Extract the [x, y] coordinate from the center of the cell holding the provided text.  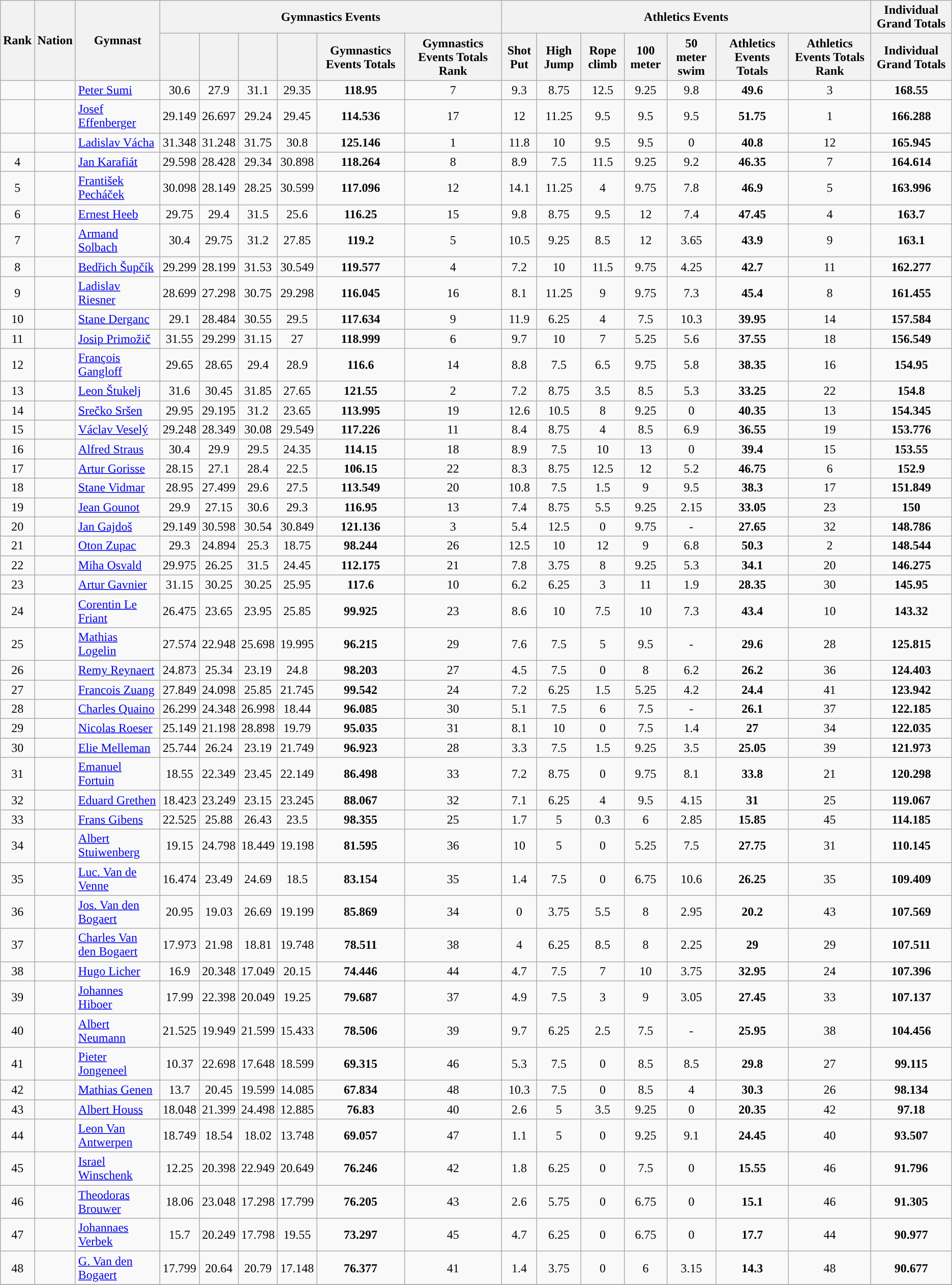
27.849 [180, 689]
23.048 [219, 1202]
118.999 [361, 338]
33.25 [753, 391]
21.525 [180, 1031]
19.25 [297, 997]
Athletics Events Totals Rank [830, 57]
28.898 [258, 728]
18.55 [180, 774]
10.8 [519, 488]
117.634 [361, 319]
39.95 [753, 319]
19.15 [180, 845]
51.75 [753, 116]
146.275 [911, 565]
17.99 [180, 997]
11.9 [519, 319]
Ernest Heeb [117, 214]
117.226 [361, 430]
Rank [17, 41]
116.95 [361, 507]
123.942 [911, 689]
3.15 [692, 1268]
Stane Derganc [117, 319]
29.24 [258, 116]
79.687 [361, 997]
21.599 [258, 1031]
5.4 [519, 527]
19.55 [297, 1235]
Ladislav Vácha [117, 142]
1.9 [692, 585]
Jean Gounot [117, 507]
33.8 [753, 774]
19.79 [297, 728]
18.44 [297, 709]
G. Van den Bogaert [117, 1268]
50.3 [753, 546]
18.81 [258, 945]
30.598 [219, 527]
104.456 [911, 1031]
6.5 [603, 365]
18.5 [297, 879]
26.43 [258, 820]
46.75 [753, 469]
18.54 [219, 1135]
9.2 [692, 162]
Nation [55, 41]
125.815 [911, 644]
90.677 [911, 1268]
15.1 [753, 1202]
Leon Štukelj [117, 391]
24.348 [219, 709]
31.6 [180, 391]
Srečko Sršen [117, 411]
20.15 [297, 971]
30.55 [258, 319]
Rope climb [603, 57]
Jan Karafiát [117, 162]
125.146 [361, 142]
121.973 [911, 748]
Bedřich Šupčík [117, 267]
98.355 [361, 820]
28.65 [219, 365]
Theodoras Brouwer [117, 1202]
153.55 [911, 449]
76.377 [361, 1268]
98.203 [361, 670]
28.428 [219, 162]
116.045 [361, 293]
145.95 [911, 585]
14.1 [519, 188]
76.205 [361, 1202]
99.925 [361, 610]
Shot Put [519, 57]
18.75 [297, 546]
90.977 [911, 1235]
30.54 [258, 527]
119.577 [361, 267]
Eduard Grethen [117, 800]
107.137 [911, 997]
4.25 [692, 267]
34.1 [753, 565]
29.45 [297, 116]
116.6 [361, 365]
20.049 [258, 997]
31.75 [258, 142]
17.648 [258, 1063]
22.398 [219, 997]
99.542 [361, 689]
37.55 [753, 338]
Albert Neumann [117, 1031]
88.067 [361, 800]
4.9 [519, 997]
Alfred Straus [117, 449]
26.475 [180, 610]
168.55 [911, 90]
28.4 [258, 469]
122.185 [911, 709]
46.9 [753, 188]
25.698 [258, 644]
Remy Reynaert [117, 670]
3.65 [692, 240]
78.506 [361, 1031]
23.45 [258, 774]
9.1 [692, 1135]
20.35 [753, 1109]
27.499 [219, 488]
8.8 [519, 365]
23.5 [297, 820]
8.3 [519, 469]
30.45 [219, 391]
20.649 [297, 1169]
20.249 [219, 1235]
19.599 [258, 1090]
20.2 [753, 912]
28.199 [219, 267]
31.348 [180, 142]
5.6 [692, 338]
18.449 [258, 845]
98.134 [911, 1090]
5.8 [692, 365]
30.8 [297, 142]
30.098 [180, 188]
18.599 [297, 1063]
28.25 [258, 188]
49.6 [753, 90]
114.536 [361, 116]
86.498 [361, 774]
17.298 [258, 1202]
21.198 [219, 728]
15.85 [753, 820]
96.923 [361, 748]
27.298 [219, 293]
2.5 [603, 1031]
5.75 [559, 1202]
18.06 [180, 1202]
19.198 [297, 845]
151.849 [911, 488]
29.1 [180, 319]
12.6 [519, 411]
33.05 [753, 507]
18.048 [180, 1109]
38.3 [753, 488]
1.7 [519, 820]
5.1 [519, 709]
106.15 [361, 469]
96.085 [361, 709]
154.8 [911, 391]
27.85 [297, 240]
107.396 [911, 971]
1.8 [519, 1169]
29.34 [258, 162]
3.3 [519, 748]
29.975 [180, 565]
Václav Veselý [117, 430]
31.1 [258, 90]
29.95 [180, 411]
23.249 [219, 800]
91.305 [911, 1202]
26.697 [219, 116]
114.15 [361, 449]
45.4 [753, 293]
Josef Effenberger [117, 116]
Emanuel Fortuin [117, 774]
143.32 [911, 610]
95.035 [361, 728]
22.5 [297, 469]
81.595 [361, 845]
28.9 [297, 365]
109.409 [911, 879]
47.45 [753, 214]
30.898 [297, 162]
23.245 [297, 800]
73.297 [361, 1235]
22.698 [219, 1063]
High Jump [559, 57]
156.549 [911, 338]
Miha Osvald [117, 565]
Pieter Jongeneel [117, 1063]
Athletics Events Totals [753, 57]
25.34 [219, 670]
99.115 [911, 1063]
27.45 [753, 997]
24.873 [180, 670]
118.95 [361, 90]
26.69 [258, 912]
50 meter swim [692, 57]
17.798 [258, 1235]
Jan Gajdoš [117, 527]
22.525 [180, 820]
22.349 [219, 774]
76.246 [361, 1169]
69.315 [361, 1063]
31.55 [180, 338]
4.2 [692, 689]
28.95 [180, 488]
29.549 [297, 430]
15.55 [753, 1169]
20.45 [219, 1090]
38.35 [753, 365]
21.98 [219, 945]
24.8 [297, 670]
Corentin Le Friant [117, 610]
31.53 [258, 267]
30.849 [297, 527]
27.5 [297, 488]
11.8 [519, 142]
22.949 [258, 1169]
20.398 [219, 1169]
152.9 [911, 469]
28.149 [219, 188]
24.098 [219, 689]
Johannes Hiboer [117, 997]
30.599 [297, 188]
20.64 [219, 1268]
107.569 [911, 912]
78.511 [361, 945]
20.95 [180, 912]
Gymnastics Events [331, 17]
96.215 [361, 644]
23.49 [219, 879]
František Pecháček [117, 188]
42.7 [753, 267]
122.035 [911, 728]
21.399 [219, 1109]
18.749 [180, 1135]
28.15 [180, 469]
Mathias Genen [117, 1090]
30.3 [753, 1090]
31.85 [258, 391]
19.03 [219, 912]
25.6 [297, 214]
85.869 [361, 912]
17.973 [180, 945]
24.798 [219, 845]
2.85 [692, 820]
157.584 [911, 319]
17.148 [297, 1268]
116.25 [361, 214]
28.699 [180, 293]
97.18 [911, 1109]
27.9 [219, 90]
Mathias Logelin [117, 644]
24.894 [219, 546]
161.455 [911, 293]
21.749 [297, 748]
121.55 [361, 391]
10.37 [180, 1063]
29.298 [297, 293]
107.511 [911, 945]
6.8 [692, 546]
112.175 [361, 565]
14.085 [297, 1090]
Artur Gavnier [117, 585]
Francois Zuang [117, 689]
19.949 [219, 1031]
7.1 [519, 800]
110.145 [911, 845]
46.35 [753, 162]
Charles Van den Bogaert [117, 945]
166.288 [911, 116]
29.35 [297, 90]
76.83 [361, 1109]
18.423 [180, 800]
39.4 [753, 449]
36.55 [753, 430]
13.7 [180, 1090]
Israel Winschenk [117, 1169]
26.2 [753, 670]
74.446 [361, 971]
2.95 [692, 912]
29.8 [753, 1063]
Armand Solbach [117, 240]
Jos. Van den Bogaert [117, 912]
69.057 [361, 1135]
153.776 [911, 430]
119.2 [361, 240]
124.403 [911, 670]
30.549 [297, 267]
150 [911, 507]
26.24 [219, 748]
24.498 [258, 1109]
120.298 [911, 774]
13.748 [297, 1135]
25.88 [219, 820]
26.998 [258, 709]
Gymnastics Events Totals [361, 57]
4.5 [519, 670]
27.1 [219, 469]
15.433 [297, 1031]
3.05 [692, 997]
27.75 [753, 845]
93.507 [911, 1135]
8.6 [519, 610]
30.08 [258, 430]
29.65 [180, 365]
Oton Zupac [117, 546]
148.786 [911, 527]
Gymnast [117, 41]
8.4 [519, 430]
12.885 [297, 1109]
12.25 [180, 1169]
9.3 [519, 90]
29.598 [180, 162]
119.067 [911, 800]
2.25 [692, 945]
100 meter [646, 57]
24.69 [258, 879]
Stane Vidmar [117, 488]
Luc. Van de Venne [117, 879]
François Gangloff [117, 365]
27.15 [219, 507]
5.2 [692, 469]
162.277 [911, 267]
2.15 [692, 507]
164.614 [911, 162]
7.6 [519, 644]
6.9 [692, 430]
25.05 [753, 748]
25.149 [180, 728]
26.299 [180, 709]
165.945 [911, 142]
67.834 [361, 1090]
30.75 [258, 293]
117.6 [361, 585]
25.744 [180, 748]
1.1 [519, 1135]
Josip Primožič [117, 338]
83.154 [361, 879]
40.8 [753, 142]
Nicolas Roeser [117, 728]
Charles Quaino [117, 709]
163.996 [911, 188]
32.95 [753, 971]
16.9 [180, 971]
Johannaes Verbek [117, 1235]
154.345 [911, 411]
43.4 [753, 610]
Leon Van Antwerpen [117, 1135]
Albert Stuiwenberg [117, 845]
Peter Sumi [117, 90]
28.349 [219, 430]
21.745 [297, 689]
19.995 [297, 644]
113.549 [361, 488]
20.79 [258, 1268]
Hugo Licher [117, 971]
114.185 [911, 820]
91.796 [911, 1169]
26.1 [753, 709]
113.995 [361, 411]
Frans Gibens [117, 820]
154.95 [911, 365]
19.748 [297, 945]
121.136 [361, 527]
27.574 [180, 644]
Artur Gorisse [117, 469]
Albert Houss [117, 1109]
24.4 [753, 689]
28.35 [753, 585]
22.948 [219, 644]
10.6 [692, 879]
163.1 [911, 240]
Athletics Events [686, 17]
31.248 [219, 142]
118.264 [361, 162]
23.95 [258, 610]
16.474 [180, 879]
98.244 [361, 546]
19.199 [297, 912]
18.02 [258, 1135]
17.049 [258, 971]
Elie Melleman [117, 748]
24.35 [297, 449]
0.3 [603, 820]
163.7 [911, 214]
29.248 [180, 430]
20.348 [219, 971]
23.15 [258, 800]
15.7 [180, 1235]
17.7 [753, 1235]
43.9 [753, 240]
29.195 [219, 411]
117.096 [361, 188]
14.3 [753, 1268]
Ladislav Riesner [117, 293]
22.149 [297, 774]
28.484 [219, 319]
40.35 [753, 411]
4.15 [692, 800]
25.3 [258, 546]
148.544 [911, 546]
Gymnastics Events Totals Rank [453, 57]
